Return the (x, y) coordinate for the center point of the cell that contains the specified text.  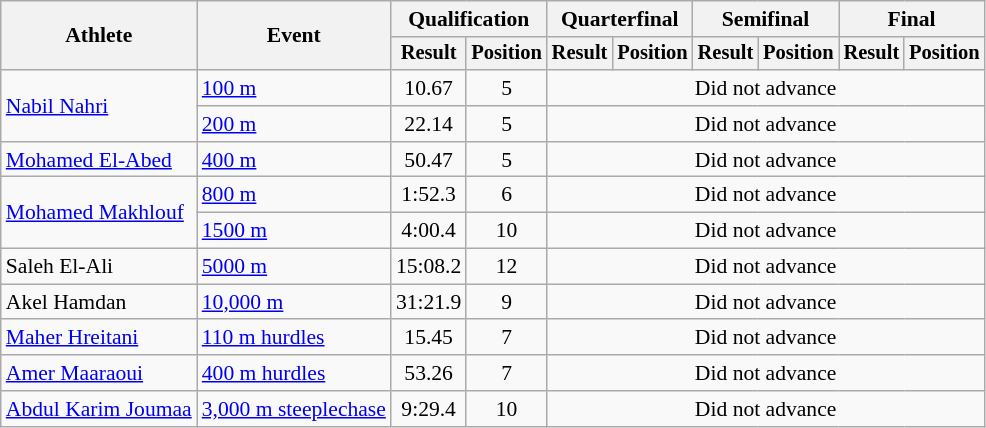
Amer Maaraoui (99, 373)
200 m (294, 124)
1500 m (294, 231)
Quarterfinal (620, 19)
12 (506, 267)
110 m hurdles (294, 338)
5000 m (294, 267)
Mohamed El-Abed (99, 160)
Abdul Karim Joumaa (99, 409)
Nabil Nahri (99, 106)
53.26 (428, 373)
9 (506, 302)
4:00.4 (428, 231)
1:52.3 (428, 195)
400 m (294, 160)
3,000 m steeplechase (294, 409)
10.67 (428, 88)
Semifinal (766, 19)
Qualification (469, 19)
31:21.9 (428, 302)
400 m hurdles (294, 373)
15.45 (428, 338)
Event (294, 36)
9:29.4 (428, 409)
10,000 m (294, 302)
22.14 (428, 124)
6 (506, 195)
Maher Hreitani (99, 338)
Saleh El-Ali (99, 267)
50.47 (428, 160)
Mohamed Makhlouf (99, 212)
Athlete (99, 36)
Final (912, 19)
15:08.2 (428, 267)
Akel Hamdan (99, 302)
800 m (294, 195)
100 m (294, 88)
